Search for the cell housing the specified text and yield its [x, y] center coordinate. 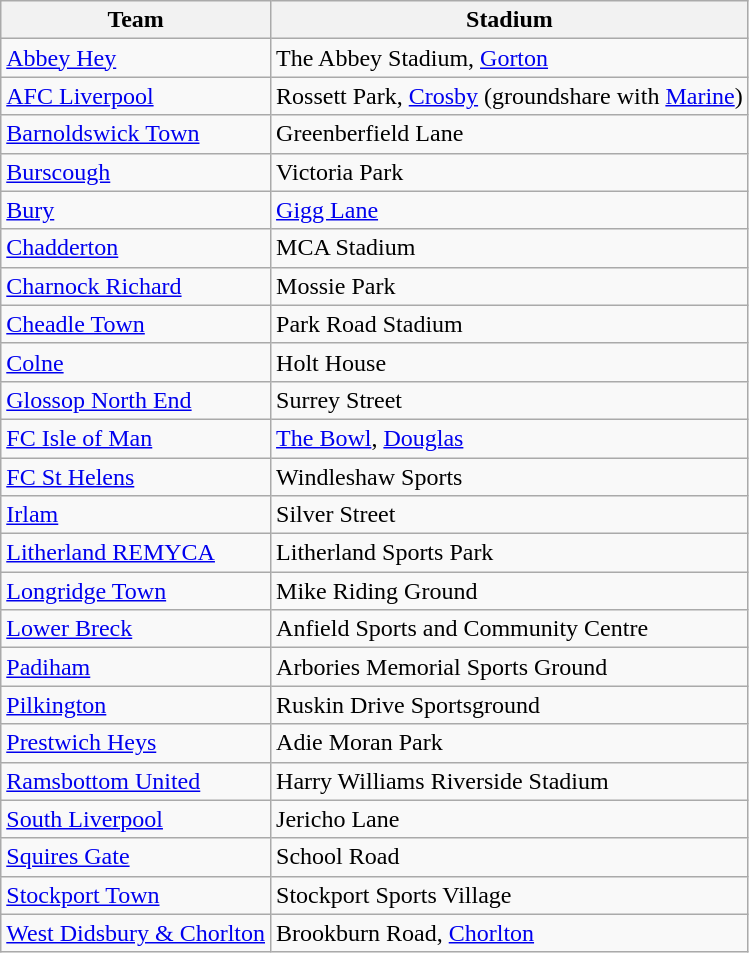
Holt House [510, 362]
Victoria Park [510, 172]
MCA Stadium [510, 248]
The Abbey Stadium, Gorton [510, 58]
Brookburn Road, Chorlton [510, 933]
Team [136, 20]
Cheadle Town [136, 324]
Padiham [136, 667]
The Bowl, Douglas [510, 438]
Irlam [136, 515]
School Road [510, 857]
Ramsbottom United [136, 781]
Colne [136, 362]
Lower Breck [136, 629]
Surrey Street [510, 400]
Prestwich Heys [136, 743]
West Didsbury & Chorlton [136, 933]
FC Isle of Man [136, 438]
Stadium [510, 20]
Stockport Sports Village [510, 895]
AFC Liverpool [136, 96]
Rossett Park, Crosby (groundshare with Marine) [510, 96]
Litherland Sports Park [510, 553]
Glossop North End [136, 400]
Litherland REMYCA [136, 553]
Mossie Park [510, 286]
Gigg Lane [510, 210]
Ruskin Drive Sportsground [510, 705]
Silver Street [510, 515]
Chadderton [136, 248]
Park Road Stadium [510, 324]
Squires Gate [136, 857]
South Liverpool [136, 819]
Arbories Memorial Sports Ground [510, 667]
Adie Moran Park [510, 743]
Harry Williams Riverside Stadium [510, 781]
Abbey Hey [136, 58]
Jericho Lane [510, 819]
Longridge Town [136, 591]
Burscough [136, 172]
Mike Riding Ground [510, 591]
Barnoldswick Town [136, 134]
Bury [136, 210]
Charnock Richard [136, 286]
Greenberfield Lane [510, 134]
Pilkington [136, 705]
FC St Helens [136, 477]
Windleshaw Sports [510, 477]
Stockport Town [136, 895]
Anfield Sports and Community Centre [510, 629]
